Search for the cell housing the specified text and yield its (x, y) center coordinate. 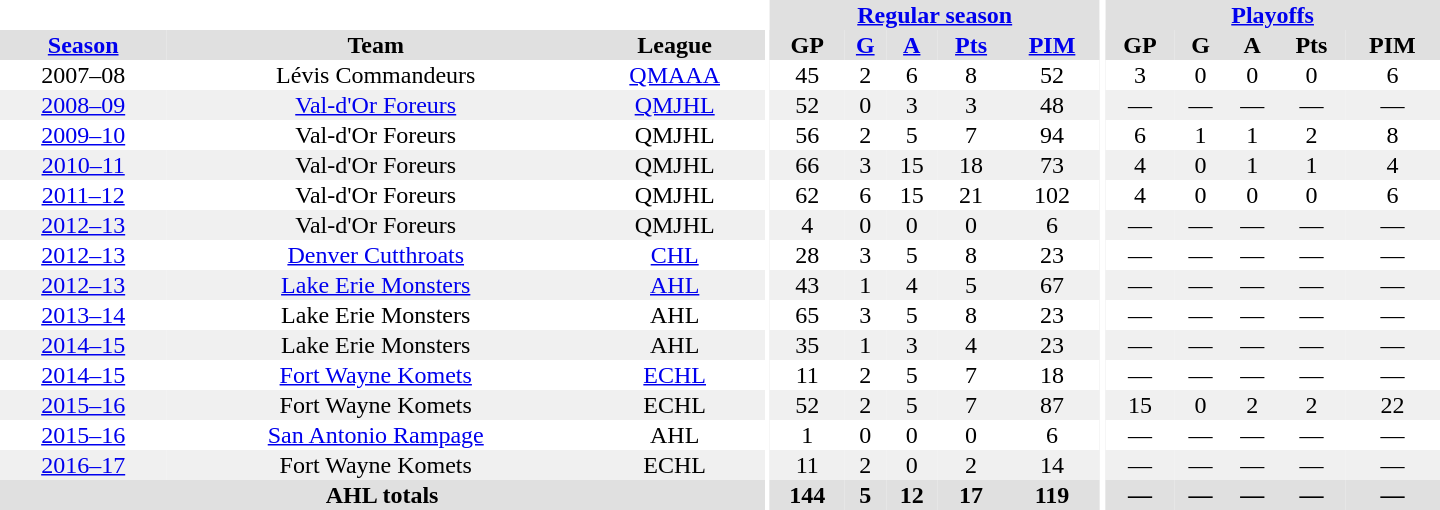
QMAAA (674, 75)
2009–10 (83, 135)
35 (808, 345)
94 (1052, 135)
Regular season (935, 15)
Season (83, 45)
21 (972, 195)
2008–09 (83, 105)
56 (808, 135)
Lévis Commandeurs (376, 75)
43 (808, 285)
48 (1052, 105)
28 (808, 255)
22 (1392, 405)
62 (808, 195)
65 (808, 315)
17 (972, 495)
Denver Cutthroats (376, 255)
66 (808, 165)
73 (1052, 165)
67 (1052, 285)
87 (1052, 405)
San Antonio Rampage (376, 435)
2010–11 (83, 165)
14 (1052, 465)
AHL totals (382, 495)
2011–12 (83, 195)
Team (376, 45)
144 (808, 495)
45 (808, 75)
2007–08 (83, 75)
CHL (674, 255)
12 (912, 495)
102 (1052, 195)
League (674, 45)
2013–14 (83, 315)
Playoffs (1272, 15)
2016–17 (83, 465)
119 (1052, 495)
